For the text-containing cell, return its midpoint in [x, y] coordinate format. 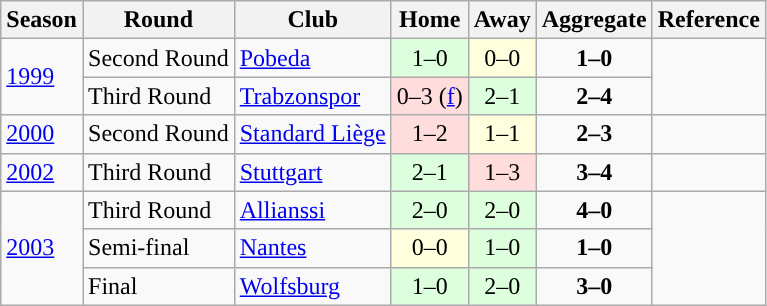
1–3 [502, 172]
4–0 [594, 210]
Round [158, 20]
2000 [42, 134]
2–3 [594, 134]
Trabzonspor [312, 96]
Aggregate [594, 20]
Pobeda [312, 58]
2–4 [594, 96]
Away [502, 20]
3–4 [594, 172]
Home [430, 20]
0–3 (f) [430, 96]
Standard Liège [312, 134]
1999 [42, 77]
Wolfsburg [312, 286]
2003 [42, 248]
Semi-final [158, 248]
Reference [708, 20]
Nantes [312, 248]
3–0 [594, 286]
Allianssi [312, 210]
Stuttgart [312, 172]
1–2 [430, 134]
2002 [42, 172]
Season [42, 20]
Final [158, 286]
Club [312, 20]
1–1 [502, 134]
